Pinpoint the cell where the given text exists, returning its [X, Y] midpoint coordinate. 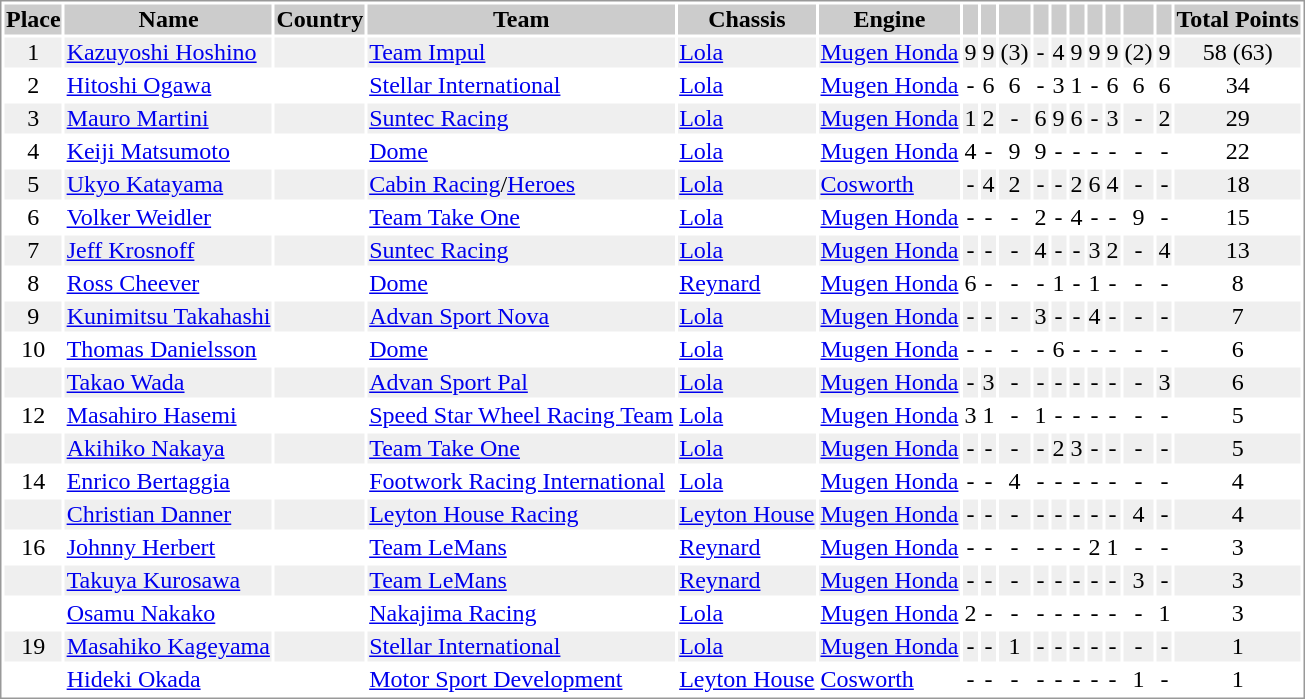
Hitoshi Ogawa [168, 85]
Osamu Nakako [168, 613]
Total Points [1238, 19]
Name [168, 19]
Akihiko Nakaya [168, 449]
19 [33, 647]
Footwork Racing International [522, 481]
18 [1238, 185]
Team [522, 19]
22 [1238, 151]
Leyton House Racing [522, 515]
Motor Sport Development [522, 679]
Takao Wada [168, 383]
Mauro Martini [168, 119]
10 [33, 349]
Chassis [747, 19]
Masahiro Hasemi [168, 415]
Ukyo Katayama [168, 185]
Cabin Racing/Heroes [522, 185]
Team Impul [522, 53]
14 [33, 481]
Kazuyoshi Hoshino [168, 53]
Speed Star Wheel Racing Team [522, 415]
13 [1238, 251]
Jeff Krosnoff [168, 251]
Keiji Matsumoto [168, 151]
(2) [1138, 53]
Takuya Kurosawa [168, 581]
15 [1238, 217]
Enrico Bertaggia [168, 481]
Hideki Okada [168, 679]
Kunimitsu Takahashi [168, 317]
(3) [1014, 53]
Ross Cheever [168, 283]
Masahiko Kageyama [168, 647]
34 [1238, 85]
Place [33, 19]
Advan Sport Nova [522, 317]
Engine [890, 19]
Country [320, 19]
29 [1238, 119]
Nakajima Racing [522, 613]
Volker Weidler [168, 217]
Advan Sport Pal [522, 383]
58 (63) [1238, 53]
Christian Danner [168, 515]
12 [33, 415]
Johnny Herbert [168, 547]
Thomas Danielsson [168, 349]
16 [33, 547]
